Search for the cell housing the specified text and yield its (x, y) center coordinate. 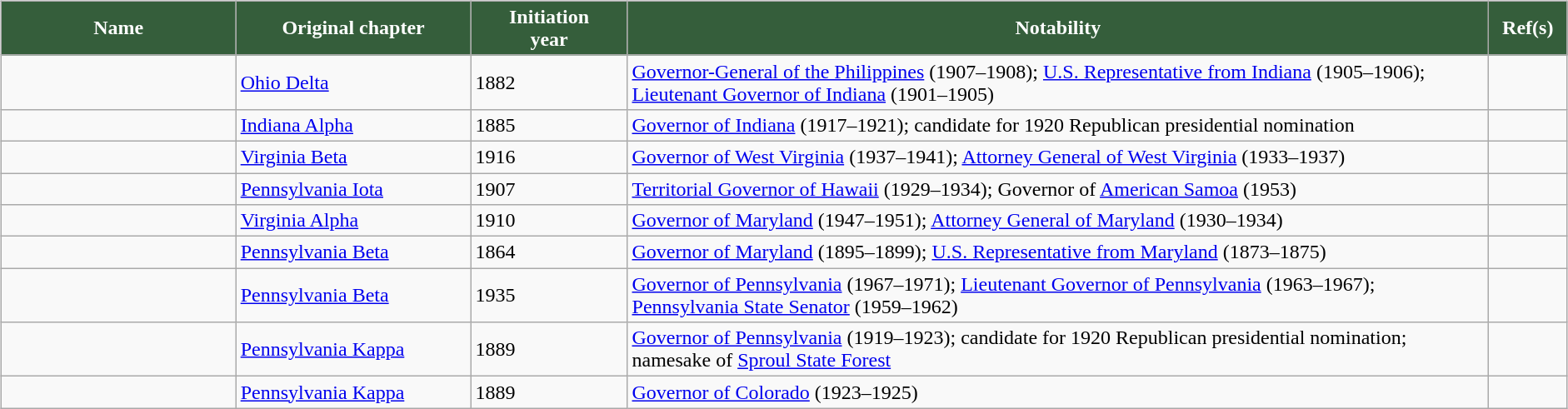
Governor-General of the Philippines (1907–1908); U.S. Representative from Indiana (1905–1906); Lieutenant Governor of Indiana (1901–1905) (1058, 82)
1882 (549, 82)
1910 (549, 221)
Governor of Colorado (1923–1925) (1058, 392)
1935 (549, 295)
Territorial Governor of Hawaii (1929–1934); Governor of American Samoa (1953) (1058, 189)
Governor of Pennsylvania (1919–1923); candidate for 1920 Republican presidential nomination; namesake of Sproul State Forest (1058, 350)
Ohio Delta (353, 82)
Original chapter (353, 28)
1864 (549, 252)
Governor of Pennsylvania (1967–1971); Lieutenant Governor of Pennsylvania (1963–1967); Pennsylvania State Senator (1959–1962) (1058, 295)
Virginia Alpha (353, 221)
1885 (549, 125)
Initiationyear (549, 28)
Governor of Maryland (1947–1951); Attorney General of Maryland (1930–1934) (1058, 221)
Pennsylvania Iota (353, 189)
1907 (549, 189)
Governor of West Virginia (1937–1941); Attorney General of West Virginia (1933–1937) (1058, 157)
Notability (1058, 28)
Ref(s) (1528, 28)
1916 (549, 157)
Virginia Beta (353, 157)
Governor of Maryland (1895–1899); U.S. Representative from Maryland (1873–1875) (1058, 252)
Governor of Indiana (1917–1921); candidate for 1920 Republican presidential nomination (1058, 125)
Name (118, 28)
Indiana Alpha (353, 125)
